For the text-containing cell, return its midpoint in [X, Y] coordinate format. 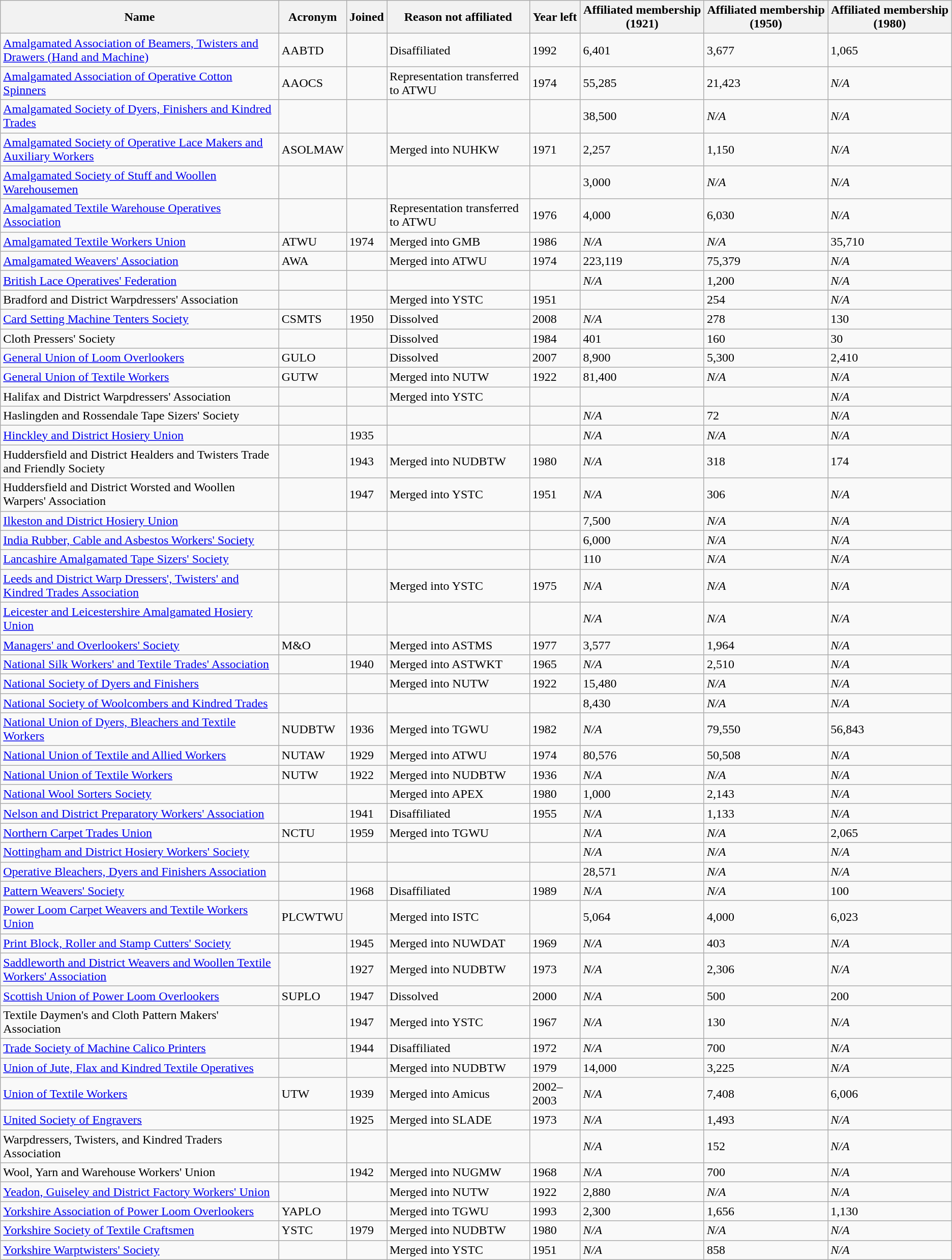
General Union of Loom Overlookers [140, 358]
Lancashire Amalgamated Tape Sizers' Society [140, 559]
Union of Jute, Flax and Kindred Textile Operatives [140, 1067]
1984 [555, 338]
Warpdressers, Twisters, and Kindred Traders Association [140, 1146]
PLCWTWU [312, 917]
1972 [555, 1048]
2,143 [766, 794]
1945 [366, 943]
1982 [555, 729]
28,571 [642, 872]
30 [890, 338]
Nelson and District Preparatory Workers' Association [140, 814]
General Union of Textile Workers [140, 377]
72 [766, 416]
Scottish Union of Power Loom Overlookers [140, 996]
1935 [366, 435]
NUTAW [312, 756]
2007 [555, 358]
2,300 [642, 1211]
1959 [366, 833]
1941 [366, 814]
7,408 [766, 1094]
Merged into ISTC [458, 917]
1,150 [766, 149]
National Silk Workers' and Textile Trades' Association [140, 664]
278 [766, 319]
1940 [366, 664]
Amalgamated Textile Workers Union [140, 242]
1971 [555, 149]
1,964 [766, 645]
2,306 [766, 969]
Joined [366, 17]
Acronym [312, 17]
500 [766, 996]
2,510 [766, 664]
AAOCS [312, 83]
1950 [366, 319]
14,000 [642, 1067]
Union of Textile Workers [140, 1094]
1939 [366, 1094]
Amalgamated Association of Beamers, Twisters and Drawers (Hand and Machine) [140, 50]
Amalgamated Textile Warehouse Operatives Association [140, 216]
Hinckley and District Hosiery Union [140, 435]
Affiliated membership (1921) [642, 17]
75,379 [766, 261]
Huddersfield and District Healders and Twisters Trade and Friendly Society [140, 462]
1967 [555, 1022]
401 [642, 338]
Leicester and Leicestershire Amalgamated Hosiery Union [140, 618]
1925 [366, 1120]
Yeadon, Guiseley and District Factory Workers' Union [140, 1192]
152 [766, 1146]
NCTU [312, 833]
GULO [312, 358]
3,225 [766, 1067]
Amalgamated Society of Stuff and Woollen Warehousemen [140, 182]
1977 [555, 645]
ASOLMAW [312, 149]
Merged into GMB [458, 242]
3,000 [642, 182]
Yorkshire Warptwisters' Society [140, 1250]
79,550 [766, 729]
2,065 [890, 833]
1,065 [890, 50]
NUTW [312, 775]
403 [766, 943]
UTW [312, 1094]
Ilkeston and District Hosiery Union [140, 521]
318 [766, 462]
Card Setting Machine Tenters Society [140, 319]
1976 [555, 216]
1989 [555, 891]
Haslingden and Rossendale Tape Sizers' Society [140, 416]
Affiliated membership (1980) [890, 17]
M&O [312, 645]
1,493 [766, 1120]
Operative Bleachers, Dyers and Finishers Association [140, 872]
81,400 [642, 377]
Merged into ASTWKT [458, 664]
160 [766, 338]
Merged into NUWDAT [458, 943]
1,656 [766, 1211]
7,500 [642, 521]
ATWU [312, 242]
Huddersfield and District Worsted and Woollen Warpers' Association [140, 494]
1,130 [890, 1211]
15,480 [642, 683]
2,410 [890, 358]
YSTC [312, 1231]
Yorkshire Association of Power Loom Overlookers [140, 1211]
6,401 [642, 50]
Amalgamated Association of Operative Cotton Spinners [140, 83]
Textile Daymen's and Cloth Pattern Makers' Association [140, 1022]
50,508 [766, 756]
223,119 [642, 261]
35,710 [890, 242]
Merged into APEX [458, 794]
Merged into NUGMW [458, 1173]
AABTD [312, 50]
3,677 [766, 50]
2,257 [642, 149]
Merged into Amicus [458, 1094]
6,006 [890, 1094]
858 [766, 1250]
Trade Society of Machine Calico Printers [140, 1048]
Bradford and District Warpdressers' Association [140, 299]
SUPLO [312, 996]
1944 [366, 1048]
1,200 [766, 280]
National Union of Textile and Allied Workers [140, 756]
1943 [366, 462]
YAPLO [312, 1211]
Cloth Pressers' Society [140, 338]
2000 [555, 996]
100 [890, 891]
Managers' and Overlookers' Society [140, 645]
Merged into NUHKW [458, 149]
254 [766, 299]
Saddleworth and District Weavers and Woollen Textile Workers' Association [140, 969]
1,000 [642, 794]
8,900 [642, 358]
GUTW [312, 377]
6,023 [890, 917]
Amalgamated Weavers' Association [140, 261]
6,030 [766, 216]
2,880 [642, 1192]
Nottingham and District Hosiery Workers' Society [140, 852]
National Society of Dyers and Finishers [140, 683]
United Society of Engravers [140, 1120]
CSMTS [312, 319]
Northern Carpet Trades Union [140, 833]
India Rubber, Cable and Asbestos Workers' Society [140, 540]
NUDBTW [312, 729]
1965 [555, 664]
8,430 [642, 703]
Wool, Yarn and Warehouse Workers' Union [140, 1173]
38,500 [642, 116]
Year left [555, 17]
National Society of Woolcombers and Kindred Trades [140, 703]
56,843 [890, 729]
21,423 [766, 83]
Yorkshire Society of Textile Craftsmen [140, 1231]
1927 [366, 969]
Print Block, Roller and Stamp Cutters' Society [140, 943]
1,133 [766, 814]
Power Loom Carpet Weavers and Textile Workers Union [140, 917]
200 [890, 996]
1975 [555, 586]
1969 [555, 943]
Merged into ASTMS [458, 645]
National Wool Sorters Society [140, 794]
Name [140, 17]
1929 [366, 756]
6,000 [642, 540]
5,064 [642, 917]
3,577 [642, 645]
Amalgamated Society of Dyers, Finishers and Kindred Trades [140, 116]
1942 [366, 1173]
1955 [555, 814]
Leeds and District Warp Dressers', Twisters' and Kindred Trades Association [140, 586]
110 [642, 559]
Merged into SLADE [458, 1120]
Pattern Weavers' Society [140, 891]
Reason not affiliated [458, 17]
174 [890, 462]
1986 [555, 242]
1993 [555, 1211]
55,285 [642, 83]
Halifax and District Warpdressers' Association [140, 397]
1992 [555, 50]
British Lace Operatives' Federation [140, 280]
Amalgamated Society of Operative Lace Makers and Auxiliary Workers [140, 149]
National Union of Dyers, Bleachers and Textile Workers [140, 729]
AWA [312, 261]
5,300 [766, 358]
2008 [555, 319]
80,576 [642, 756]
306 [766, 494]
Affiliated membership (1950) [766, 17]
National Union of Textile Workers [140, 775]
2002–2003 [555, 1094]
